Search for the cell housing the specified text and yield its (x, y) center coordinate. 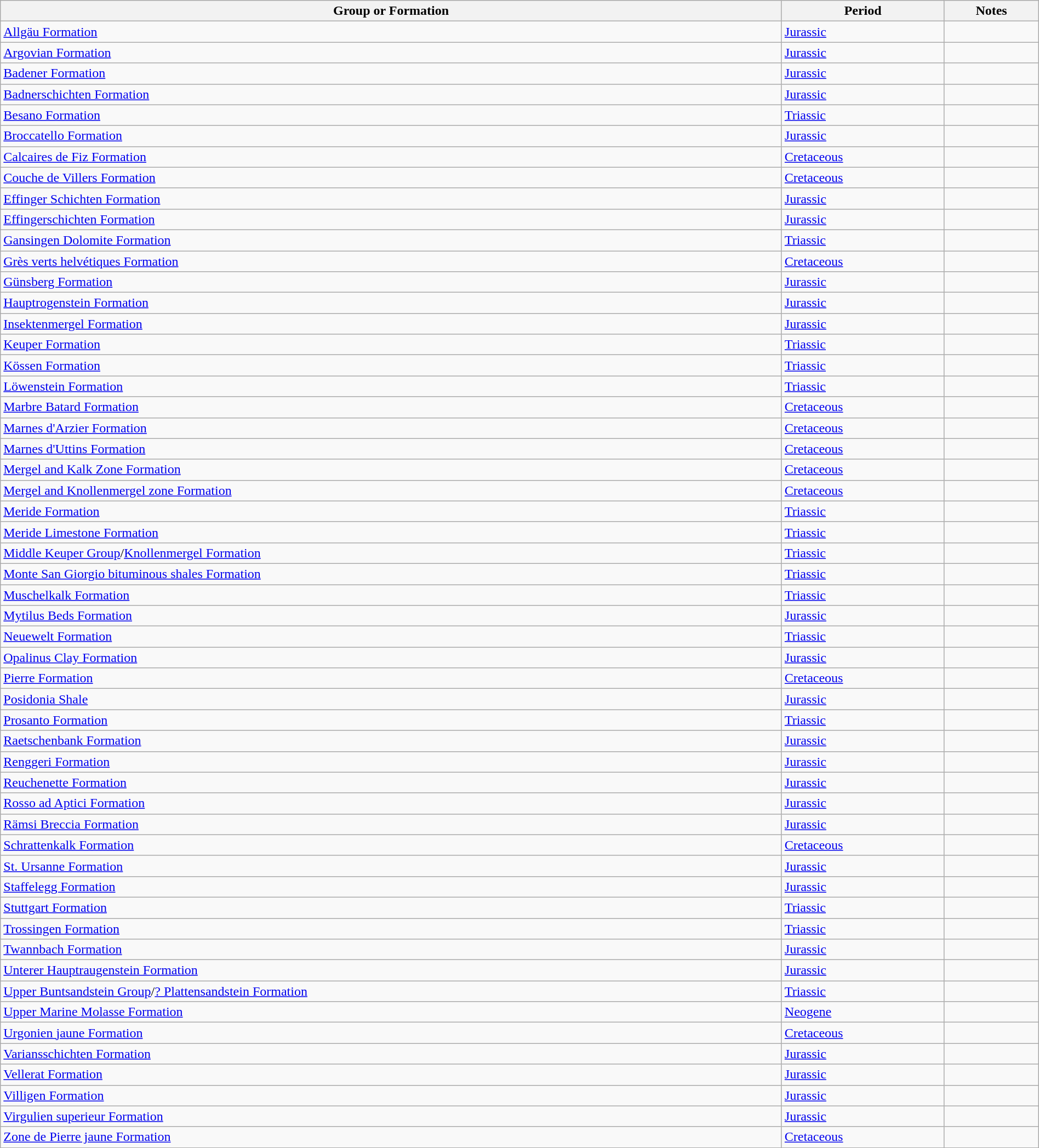
Marnes d'Uttins Formation (391, 449)
Meride Limestone Formation (391, 532)
Neogene (863, 1012)
Urgonien jaune Formation (391, 1033)
Mytilus Beds Formation (391, 616)
Middle Keuper Group/Knollenmergel Formation (391, 553)
Zone de Pierre jaune Formation (391, 1137)
Renggeri Formation (391, 762)
Gansingen Dolomite Formation (391, 240)
Meride Formation (391, 511)
Marnes d'Arzier Formation (391, 428)
Rämsi Breccia Formation (391, 824)
Upper Buntsandstein Group/? Plattensandstein Formation (391, 991)
Marbre Batard Formation (391, 407)
Mergel and Knollenmergel zone Formation (391, 490)
Löwenstein Formation (391, 386)
Neuewelt Formation (391, 637)
Opalinus Clay Formation (391, 658)
Upper Marine Molasse Formation (391, 1012)
Vellerat Formation (391, 1075)
Calcaires de Fiz Formation (391, 157)
Effingerschichten Formation (391, 219)
Couche de Villers Formation (391, 178)
Virgulien superieur Formation (391, 1116)
Mergel and Kalk Zone Formation (391, 470)
Period (863, 11)
Variansschichten Formation (391, 1054)
Badnerschichten Formation (391, 94)
Trossingen Formation (391, 929)
Raetschenbank Formation (391, 741)
Kössen Formation (391, 365)
Twannbach Formation (391, 950)
Villigen Formation (391, 1095)
St. Ursanne Formation (391, 866)
Effinger Schichten Formation (391, 198)
Keuper Formation (391, 345)
Rosso ad Aptici Formation (391, 803)
Besano Formation (391, 115)
Group or Formation (391, 11)
Monte San Giorgio bituminous shales Formation (391, 574)
Prosanto Formation (391, 720)
Günsberg Formation (391, 282)
Pierre Formation (391, 678)
Insektenmergel Formation (391, 324)
Stuttgart Formation (391, 907)
Posidonia Shale (391, 699)
Staffelegg Formation (391, 887)
Grès verts helvétiques Formation (391, 261)
Notes (991, 11)
Broccatello Formation (391, 136)
Schrattenkalk Formation (391, 845)
Argovian Formation (391, 53)
Allgäu Formation (391, 32)
Muschelkalk Formation (391, 595)
Hauptrogenstein Formation (391, 303)
Reuchenette Formation (391, 783)
Unterer Hauptraugenstein Formation (391, 970)
Badener Formation (391, 73)
